Extract the (x, y) coordinate from the center of the cell holding the provided text.  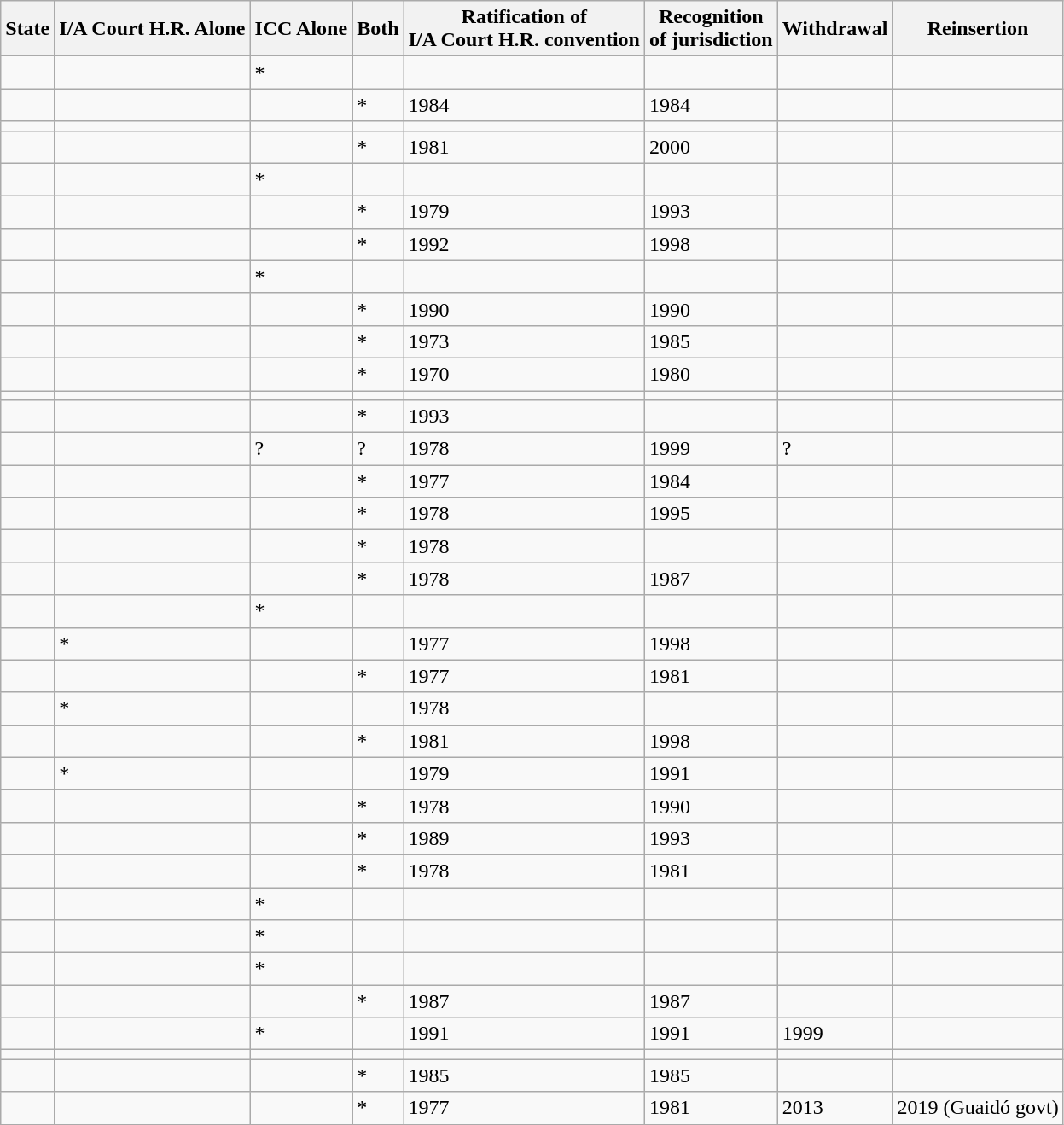
1973 (524, 341)
State (27, 29)
Ratification ofI/A Court H.R. convention (524, 29)
1989 (524, 838)
ICC Alone (301, 29)
Both (378, 29)
1970 (524, 374)
Recognitionof jurisdiction (711, 29)
1980 (711, 374)
2019 (Guaidó govt) (978, 1108)
1995 (711, 514)
2000 (711, 147)
I/A Court H.R. Alone (152, 29)
2013 (834, 1108)
Withdrawal (834, 29)
Reinsertion (978, 29)
1992 (524, 244)
